Output the [X, Y] coordinate of the center of the cell containing the given text.  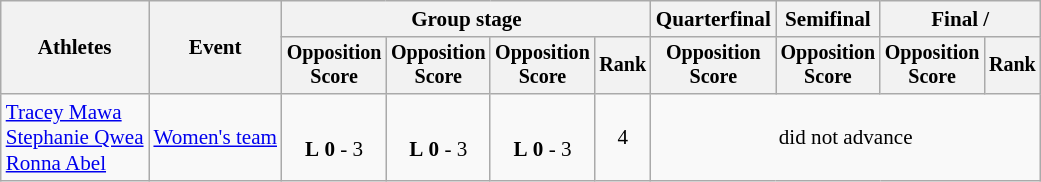
did not advance [846, 137]
Event [214, 48]
Final / [960, 18]
Group stage [466, 18]
Athletes [75, 48]
Semifinal [828, 18]
Tracey Mawa Stephanie Qwea Ronna Abel [75, 137]
4 [623, 137]
Women's team [214, 137]
Quarterfinal [714, 18]
